Find where the given text appears and provide that cell's center as [X, Y] coordinate. 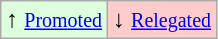
↑ Promoted [54, 20]
↓ Relegated [162, 20]
